Return [x, y] of the center of cell containing provided text 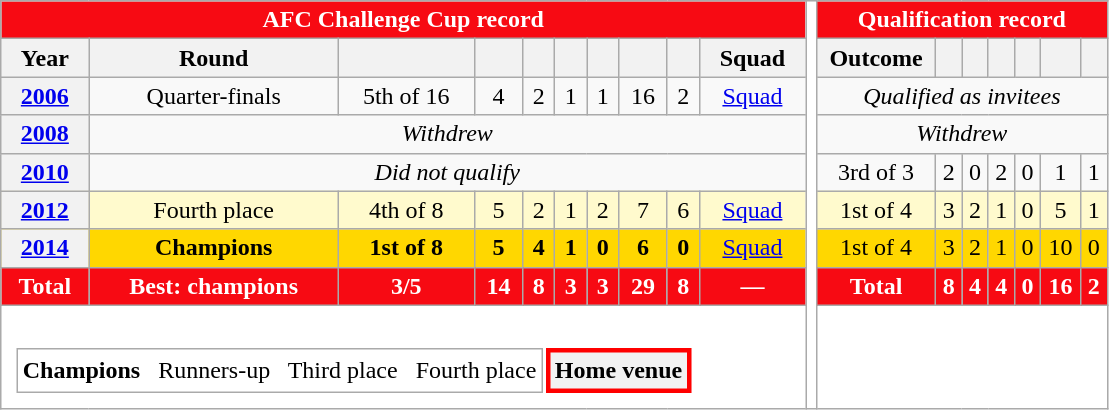
— [752, 286]
Home venue [619, 371]
4th of 8 [406, 210]
Quarter-finals [214, 96]
10 [1061, 248]
5th of 16 [406, 96]
Year [45, 58]
2014 [45, 248]
Champions Runners-up Third place Fourth place Home venue [404, 357]
Fourth place [214, 210]
Round [214, 58]
Outcome [876, 58]
AFC Challenge Cup record [404, 20]
3/5 [406, 286]
2006 [45, 96]
Qualified as invitees [962, 96]
14 [498, 286]
Champions Runners-up Third place Fourth place [279, 371]
29 [644, 286]
2012 [45, 210]
3rd of 3 [876, 172]
Best: champions [214, 286]
Qualification record [962, 20]
Did not qualify [448, 172]
1st of 8 [406, 248]
7 [644, 210]
Champions [214, 248]
2008 [45, 134]
2010 [45, 172]
